Detect which cell encompasses the target text, then output its (X, Y) center coordinate. 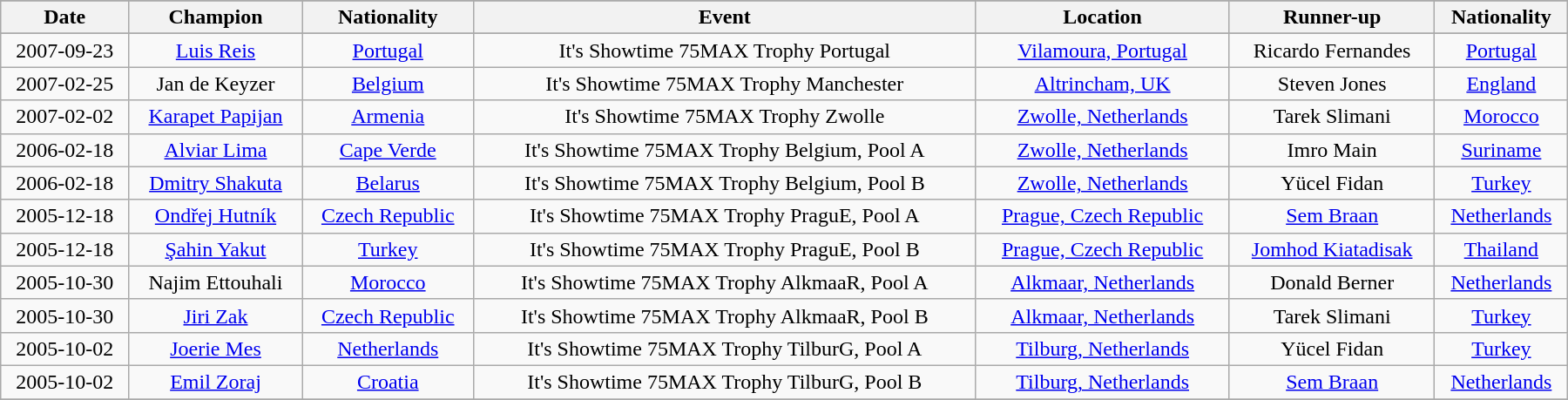
It's Showtime 75MAX Trophy Zwolle (725, 117)
It's Showtime 75MAX Trophy AlkmaaR, Pool A (725, 282)
Luis Reis (216, 51)
Champion (216, 17)
2007-02-25 (64, 84)
2007-02-02 (64, 117)
Date (64, 17)
Cape Verde (389, 150)
Belgium (389, 84)
Location (1103, 17)
Event (725, 17)
It's Showtime 75MAX Trophy Belgium, Pool B (725, 183)
Croatia (389, 382)
It's Showtime 75MAX Trophy TilburG, Pool B (725, 382)
Imro Main (1331, 150)
Donald Berner (1331, 282)
It's Showtime 75MAX Trophy AlkmaaR, Pool B (725, 315)
Şahin Yakut (216, 249)
Jiri Zak (216, 315)
Jomhod Kiatadisak (1331, 249)
Dmitry Shakuta (216, 183)
2007-09-23 (64, 51)
Emil Zoraj (216, 382)
Ricardo Fernandes (1331, 51)
Suriname (1502, 150)
Steven Jones (1331, 84)
Najim Ettouhali (216, 282)
It's Showtime 75MAX Trophy PraguE, Pool B (725, 249)
Vilamoura, Portugal (1103, 51)
It's Showtime 75MAX Trophy TilburG, Pool A (725, 349)
It's Showtime 75MAX Trophy Portugal (725, 51)
Ondřej Hutník (216, 216)
Thailand (1502, 249)
It's Showtime 75MAX Trophy PraguE, Pool A (725, 216)
Karapet Papijan (216, 117)
Belarus (389, 183)
It's Showtime 75MAX Trophy Manchester (725, 84)
Runner-up (1331, 17)
England (1502, 84)
Jan de Keyzer (216, 84)
Altrincham, UK (1103, 84)
Armenia (389, 117)
Joerie Mes (216, 349)
Alviar Lima (216, 150)
It's Showtime 75MAX Trophy Belgium, Pool A (725, 150)
